Find where the given text appears and provide that cell's center as (X, Y) coordinate. 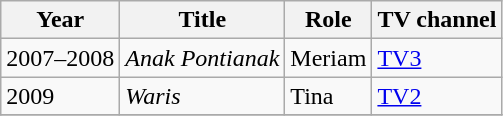
Year (60, 20)
Anak Pontianak (202, 58)
Meriam (328, 58)
2007–2008 (60, 58)
Role (328, 20)
Title (202, 20)
TV2 (437, 96)
Waris (202, 96)
Tina (328, 96)
TV3 (437, 58)
TV channel (437, 20)
2009 (60, 96)
